For the text-containing cell, return its midpoint in [x, y] coordinate format. 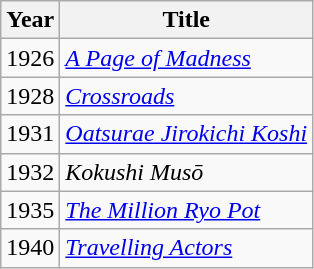
1932 [30, 172]
Kokushi Musō [186, 172]
Oatsurae Jirokichi Koshi [186, 134]
1931 [30, 134]
1940 [30, 248]
1926 [30, 58]
The Million Ryo Pot [186, 210]
Title [186, 20]
A Page of Madness [186, 58]
Travelling Actors [186, 248]
Crossroads [186, 96]
1935 [30, 210]
Year [30, 20]
1928 [30, 96]
